Extract the (x, y) coordinate from the center of the cell holding the provided text.  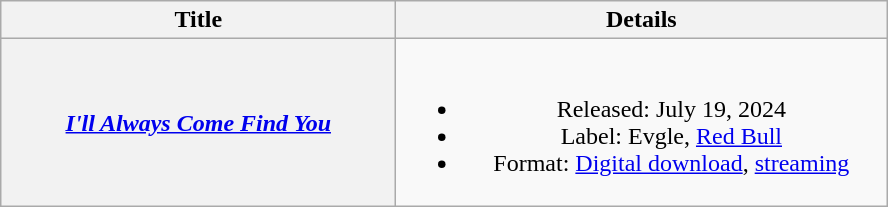
Released: July 19, 2024Label: Evgle, Red BullFormat: Digital download, streaming (642, 122)
Title (198, 20)
Details (642, 20)
I'll Always Come Find You (198, 122)
